Determine the [X, Y] coordinate at the center of the cell enclosing the given text.  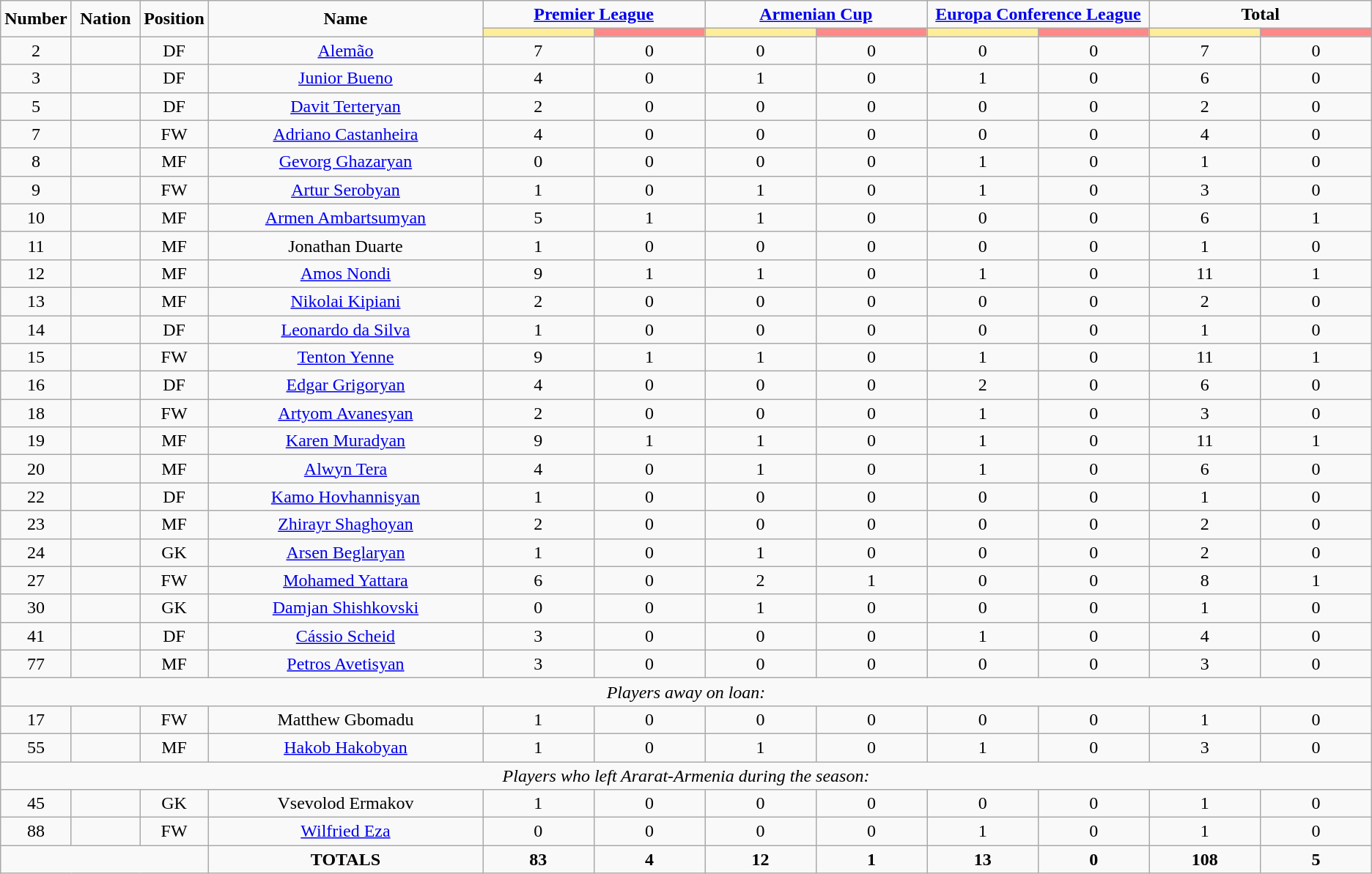
Total [1261, 15]
Cássio Scheid [345, 636]
Leonardo da Silva [345, 329]
Petros Avetisyan [345, 664]
Artur Serobyan [345, 190]
TOTALS [345, 859]
Name [345, 19]
55 [36, 747]
17 [36, 719]
Arsen Beglaryan [345, 552]
22 [36, 497]
20 [36, 469]
24 [36, 552]
88 [36, 832]
77 [36, 664]
Alemão [345, 51]
Adriano Castanheira [345, 134]
Junior Bueno [345, 78]
Wilfried Eza [345, 832]
30 [36, 608]
27 [36, 580]
19 [36, 441]
Kamo Hovhannisyan [345, 497]
Players away on loan: [686, 692]
Number [36, 19]
Matthew Gbomadu [345, 719]
Gevorg Ghazaryan [345, 162]
15 [36, 358]
45 [36, 804]
Vsevolod Ermakov [345, 804]
10 [36, 218]
Davit Terteryan [345, 106]
Position [174, 19]
Europa Conference League [1038, 15]
41 [36, 636]
Armen Ambartsumyan [345, 218]
Premier League [594, 15]
Edgar Grigoryan [345, 385]
108 [1205, 859]
Amos Nondi [345, 273]
14 [36, 329]
Mohamed Yattara [345, 580]
Zhirayr Shaghoyan [345, 525]
Nation [106, 19]
18 [36, 413]
Players who left Ararat-Armenia during the season: [686, 776]
16 [36, 385]
Karen Muradyan [345, 441]
83 [538, 859]
Tenton Yenne [345, 358]
Jonathan Duarte [345, 245]
Damjan Shishkovski [345, 608]
Nikolai Kipiani [345, 301]
Hakob Hakobyan [345, 747]
23 [36, 525]
Alwyn Tera [345, 469]
Artyom Avanesyan [345, 413]
Armenian Cup [816, 15]
